Return [x, y] of the center of cell containing provided text 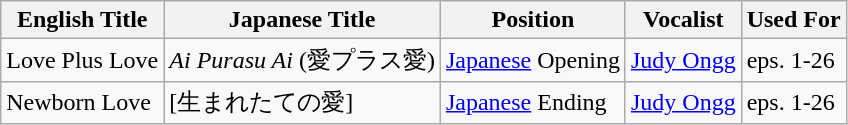
English Title [82, 20]
Love Plus Love [82, 60]
Position [532, 20]
Japanese Ending [532, 102]
Japanese Title [302, 20]
[生まれたての愛] [302, 102]
Japanese Opening [532, 60]
Ai Purasu Ai (愛プラス愛) [302, 60]
Used For [794, 20]
Vocalist [683, 20]
Newborn Love [82, 102]
